Identify which cell holds the provided text, then report its [x, y] central coordinate. 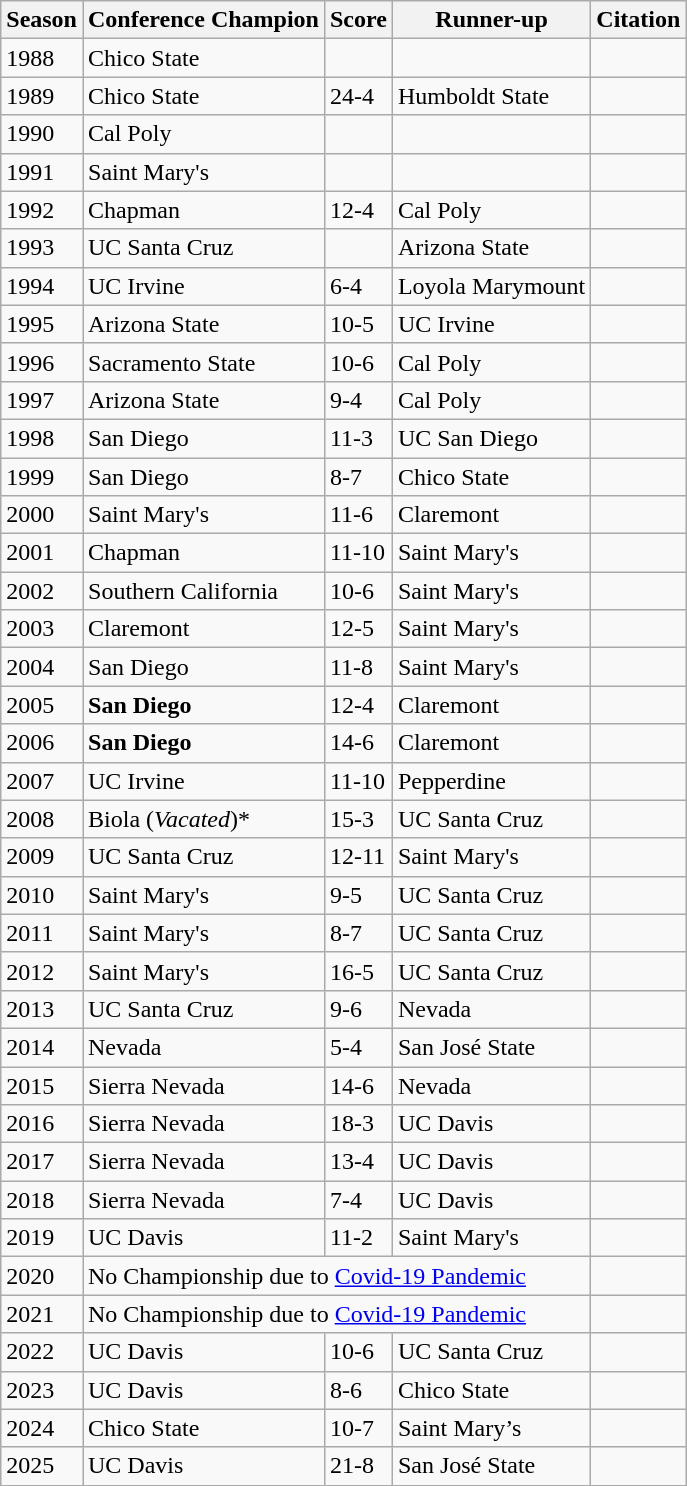
2023 [42, 1390]
9-4 [358, 400]
11-2 [358, 1238]
2013 [42, 1009]
11-6 [358, 515]
UC San Diego [491, 438]
1998 [42, 438]
9-6 [358, 1009]
1993 [42, 248]
2019 [42, 1238]
8-6 [358, 1390]
2012 [42, 971]
9-5 [358, 895]
2004 [42, 667]
11-8 [358, 667]
1999 [42, 477]
1992 [42, 210]
7-4 [358, 1200]
Loyola Marymount [491, 286]
1988 [42, 58]
Saint Mary’s [491, 1428]
Citation [638, 20]
2000 [42, 515]
2025 [42, 1466]
18-3 [358, 1124]
2011 [42, 933]
24-4 [358, 96]
1989 [42, 96]
2009 [42, 857]
2021 [42, 1314]
Biola (Vacated)* [203, 819]
2003 [42, 629]
Sacramento State [203, 362]
2002 [42, 591]
2008 [42, 819]
16-5 [358, 971]
1996 [42, 362]
12-5 [358, 629]
Pepperdine [491, 781]
2006 [42, 743]
2015 [42, 1085]
2005 [42, 705]
2001 [42, 553]
12-11 [358, 857]
Season [42, 20]
2007 [42, 781]
10-7 [358, 1428]
1997 [42, 400]
15-3 [358, 819]
Score [358, 20]
13-4 [358, 1162]
2022 [42, 1352]
Conference Champion [203, 20]
2024 [42, 1428]
10-5 [358, 324]
2010 [42, 895]
2020 [42, 1276]
2018 [42, 1200]
2017 [42, 1162]
2014 [42, 1047]
1994 [42, 286]
6-4 [358, 286]
21-8 [358, 1466]
2016 [42, 1124]
Runner-up [491, 20]
Humboldt State [491, 96]
11-3 [358, 438]
1991 [42, 172]
5-4 [358, 1047]
1990 [42, 134]
Southern California [203, 591]
1995 [42, 324]
